Output the (X, Y) coordinate of the center of the cell containing the given text.  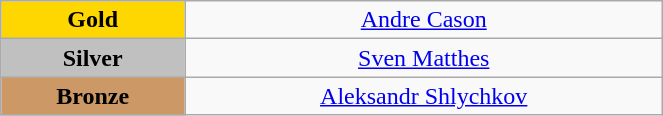
Bronze (93, 96)
Sven Matthes (424, 58)
Andre Cason (424, 20)
Gold (93, 20)
Aleksandr Shlychkov (424, 96)
Silver (93, 58)
